For the text-containing cell, return its midpoint in (x, y) coordinate format. 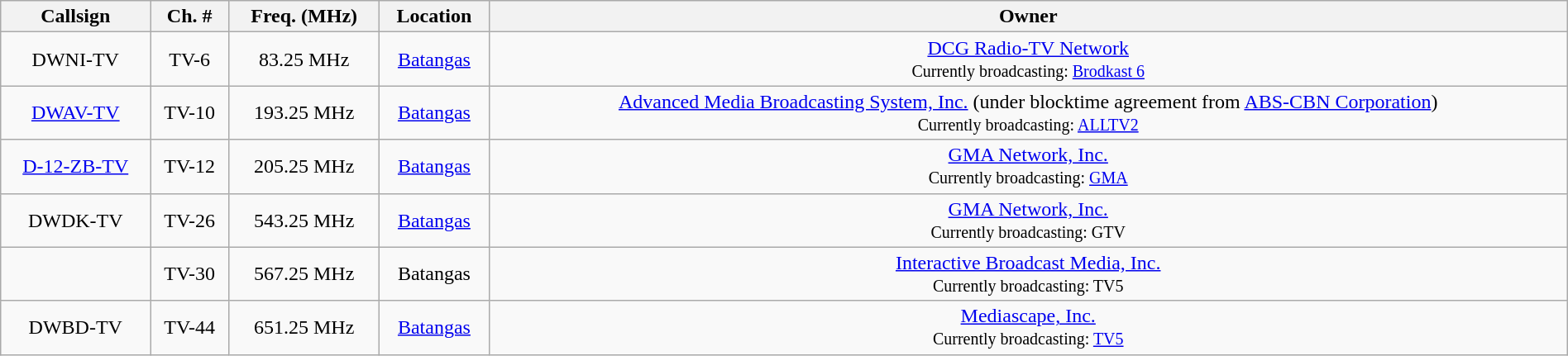
205.25 MHz (304, 167)
83.25 MHz (304, 59)
TV-6 (190, 59)
Callsign (76, 17)
Ch. # (190, 17)
TV-12 (190, 167)
TV-44 (190, 327)
567.25 MHz (304, 274)
DCG Radio-TV NetworkCurrently broadcasting: Brodkast 6 (1028, 59)
TV-10 (190, 112)
DWBD-TV (76, 327)
651.25 MHz (304, 327)
Advanced Media Broadcasting System, Inc. (under blocktime agreement from ABS-CBN Corporation)Currently broadcasting: ALLTV2 (1028, 112)
DWNI-TV (76, 59)
D-12-ZB-TV (76, 167)
Location (434, 17)
GMA Network, Inc.Currently broadcasting: GTV (1028, 220)
Owner (1028, 17)
Mediascape, Inc.Currently broadcasting: TV5 (1028, 327)
Interactive Broadcast Media, Inc.Currently broadcasting: TV5 (1028, 274)
193.25 MHz (304, 112)
DWAV-TV (76, 112)
TV-26 (190, 220)
GMA Network, Inc.Currently broadcasting: GMA (1028, 167)
Freq. (MHz) (304, 17)
DWDK-TV (76, 220)
543.25 MHz (304, 220)
TV-30 (190, 274)
